Identify which cell holds the provided text, then report its (x, y) central coordinate. 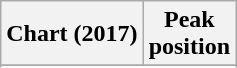
Chart (2017) (72, 34)
Peakposition (189, 34)
